Search for the cell housing the specified text and yield its [X, Y] center coordinate. 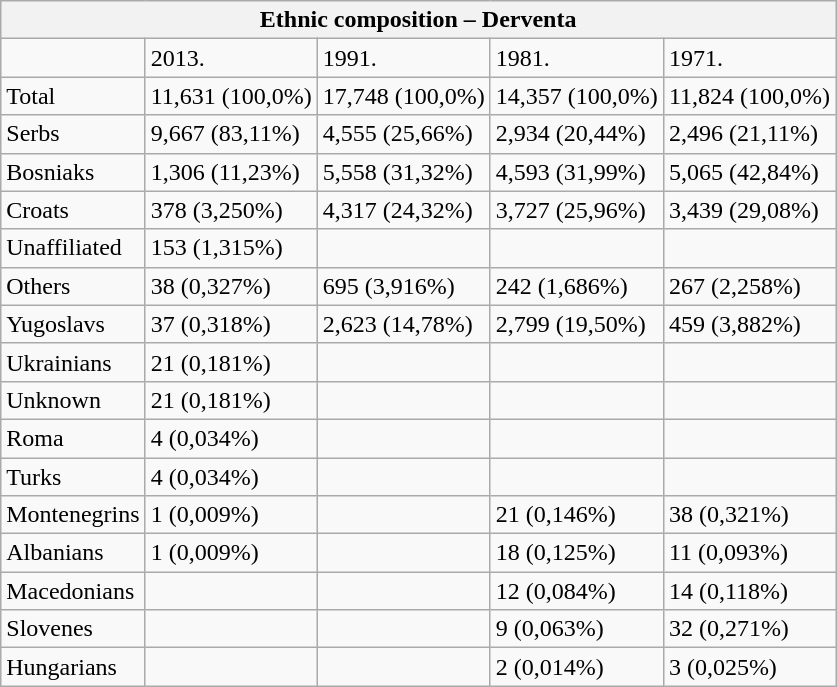
14,357 (100,0%) [576, 96]
2,934 (20,44%) [576, 134]
12 (0,084%) [576, 591]
3,727 (25,96%) [576, 210]
Hungarians [73, 667]
Total [73, 96]
Serbs [73, 134]
Bosniaks [73, 172]
11,824 (100,0%) [749, 96]
37 (0,318%) [231, 324]
Macedonians [73, 591]
4,555 (25,66%) [404, 134]
378 (3,250%) [231, 210]
Roma [73, 438]
695 (3,916%) [404, 286]
5,065 (42,84%) [749, 172]
Ethnic composition – Derventa [418, 20]
9 (0,063%) [576, 629]
Ukrainians [73, 362]
Unaffiliated [73, 248]
1991. [404, 58]
Croats [73, 210]
267 (2,258%) [749, 286]
1971. [749, 58]
2 (0,014%) [576, 667]
3,439 (29,08%) [749, 210]
21 (0,146%) [576, 515]
38 (0,327%) [231, 286]
Yugoslavs [73, 324]
1981. [576, 58]
17,748 (100,0%) [404, 96]
3 (0,025%) [749, 667]
11,631 (100,0%) [231, 96]
459 (3,882%) [749, 324]
Unknown [73, 400]
153 (1,315%) [231, 248]
5,558 (31,32%) [404, 172]
Others [73, 286]
2,496 (21,11%) [749, 134]
Montenegrins [73, 515]
32 (0,271%) [749, 629]
14 (0,118%) [749, 591]
242 (1,686%) [576, 286]
1,306 (11,23%) [231, 172]
Albanians [73, 553]
9,667 (83,11%) [231, 134]
Slovenes [73, 629]
2,623 (14,78%) [404, 324]
38 (0,321%) [749, 515]
18 (0,125%) [576, 553]
2,799 (19,50%) [576, 324]
Turks [73, 477]
2013. [231, 58]
4,593 (31,99%) [576, 172]
11 (0,093%) [749, 553]
4,317 (24,32%) [404, 210]
